Determine the [x, y] coordinate at the center of the cell enclosing the given text.  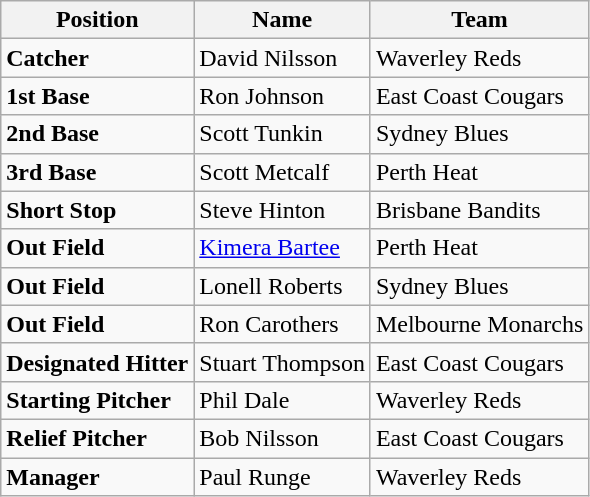
Stuart Thompson [282, 362]
Position [98, 20]
Team [479, 20]
Scott Metcalf [282, 172]
Ron Carothers [282, 324]
David Nilsson [282, 58]
Short Stop [98, 210]
1st Base [98, 96]
Ron Johnson [282, 96]
Phil Dale [282, 400]
3rd Base [98, 172]
Melbourne Monarchs [479, 324]
Relief Pitcher [98, 438]
Lonell Roberts [282, 286]
Brisbane Bandits [479, 210]
Designated Hitter [98, 362]
Steve Hinton [282, 210]
Starting Pitcher [98, 400]
2nd Base [98, 134]
Paul Runge [282, 477]
Scott Tunkin [282, 134]
Catcher [98, 58]
Kimera Bartee [282, 248]
Bob Nilsson [282, 438]
Manager [98, 477]
Name [282, 20]
